Identify which cell holds the provided text, then report its (x, y) central coordinate. 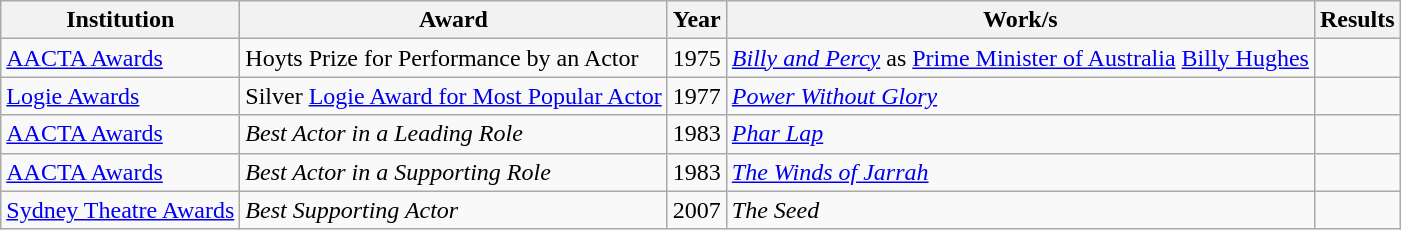
The Seed (1020, 210)
Phar Lap (1020, 134)
Results (1357, 20)
Power Without Glory (1020, 96)
Billy and Percy as Prime Minister of Australia Billy Hughes (1020, 58)
Logie Awards (120, 96)
Institution (120, 20)
Year (696, 20)
Work/s (1020, 20)
Best Actor in a Leading Role (454, 134)
1975 (696, 58)
Sydney Theatre Awards (120, 210)
2007 (696, 210)
The Winds of Jarrah (1020, 172)
Award (454, 20)
Hoyts Prize for Performance by an Actor (454, 58)
Best Actor in a Supporting Role (454, 172)
Best Supporting Actor (454, 210)
1977 (696, 96)
Silver Logie Award for Most Popular Actor (454, 96)
